Determine the (X, Y) coordinate at the center of the cell enclosing the given text.  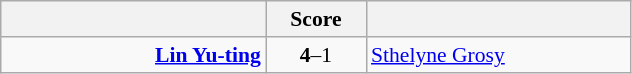
4–1 (316, 55)
Lin Yu-ting (134, 55)
Sthelyne Grosy (498, 55)
Score (316, 19)
